Return (x, y) of the center of cell containing provided text 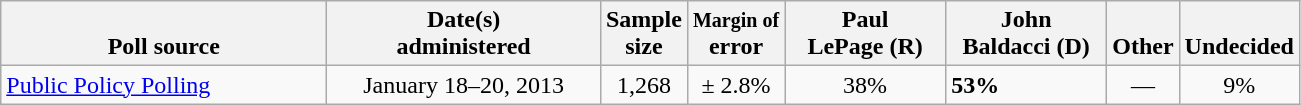
Other (1143, 34)
PaulLePage (R) (866, 34)
± 2.8% (736, 85)
Public Policy Polling (164, 85)
Undecided (1239, 34)
— (1143, 85)
Margin oferror (736, 34)
JohnBaldacci (D) (1026, 34)
38% (866, 85)
9% (1239, 85)
Samplesize (644, 34)
53% (1026, 85)
January 18–20, 2013 (464, 85)
1,268 (644, 85)
Date(s)administered (464, 34)
Poll source (164, 34)
